Pinpoint the cell where the given text exists, returning its [x, y] midpoint coordinate. 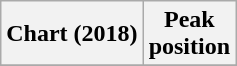
Peak position [189, 34]
Chart (2018) [72, 34]
